Detect which cell encompasses the target text, then output its [x, y] center coordinate. 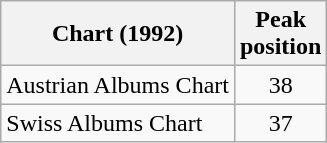
Chart (1992) [118, 34]
38 [280, 85]
Peakposition [280, 34]
Austrian Albums Chart [118, 85]
Swiss Albums Chart [118, 123]
37 [280, 123]
